Pinpoint the cell where the given text exists, returning its (X, Y) midpoint coordinate. 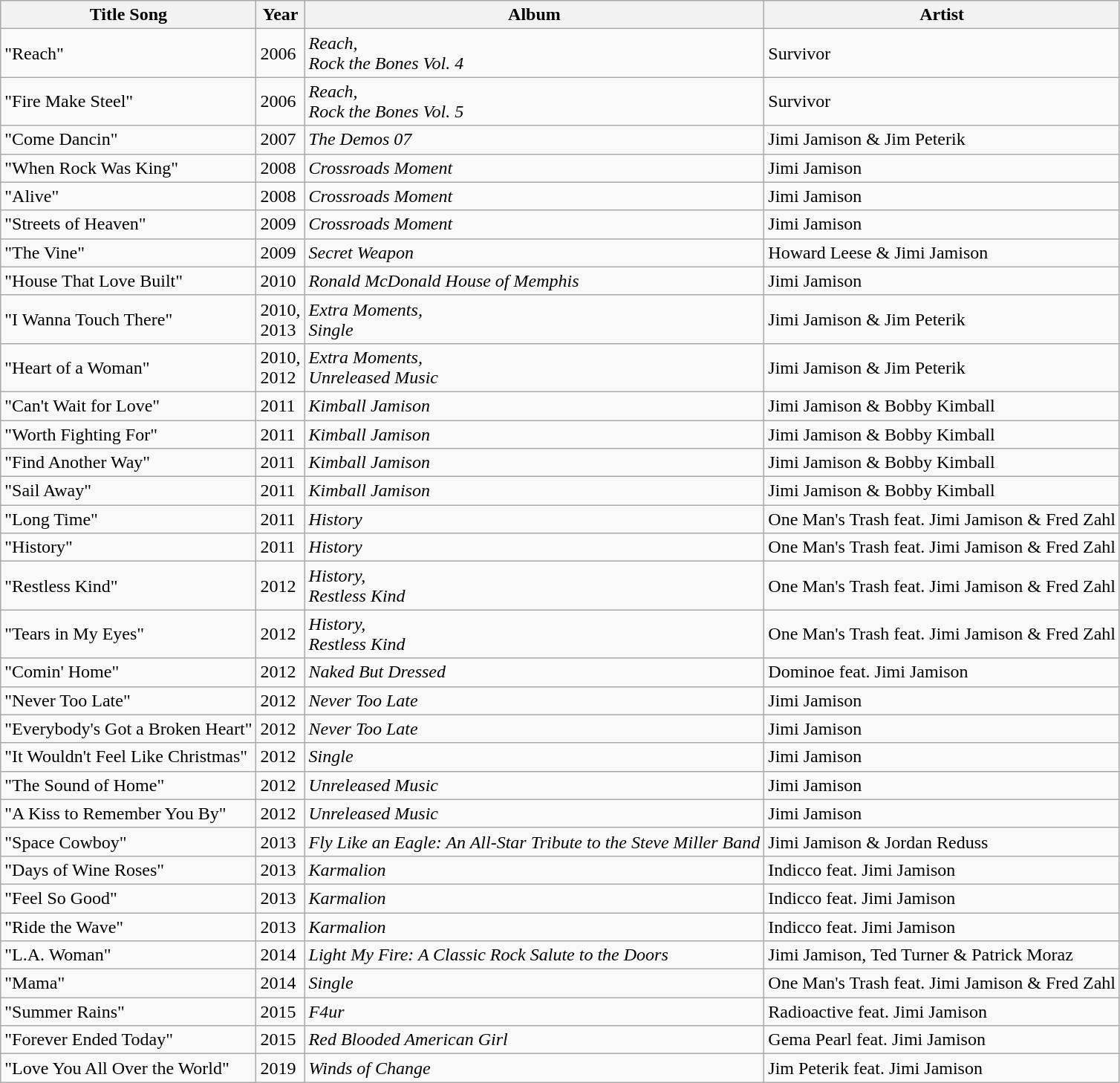
"Comin' Home" (128, 672)
"Love You All Over the World" (128, 1068)
"Can't Wait for Love" (128, 406)
Album (535, 15)
Fly Like an Eagle: An All-Star Tribute to the Steve Miller Band (535, 842)
"Never Too Late" (128, 700)
"Come Dancin" (128, 140)
Light My Fire: A Classic Rock Salute to the Doors (535, 955)
Reach,Rock the Bones Vol. 4 (535, 53)
"Heart of a Woman" (128, 367)
Ronald McDonald House of Memphis (535, 281)
"A Kiss to Remember You By" (128, 813)
Extra Moments,Single (535, 319)
"Restless Kind" (128, 585)
Winds of Change (535, 1068)
"Fire Make Steel" (128, 101)
2007 (281, 140)
Naked But Dressed (535, 672)
"Reach" (128, 53)
"It Wouldn't Feel Like Christmas" (128, 757)
"House That Love Built" (128, 281)
"The Vine" (128, 253)
"Mama" (128, 983)
F4ur (535, 1012)
"Forever Ended Today" (128, 1040)
Extra Moments,Unreleased Music (535, 367)
"L.A. Woman" (128, 955)
2010,2012 (281, 367)
Jimi Jamison & Jordan Reduss (942, 842)
"Everybody's Got a Broken Heart" (128, 729)
"Tears in My Eyes" (128, 634)
2010 (281, 281)
Secret Weapon (535, 253)
"I Wanna Touch There" (128, 319)
The Demos 07 (535, 140)
2010,2013 (281, 319)
Jimi Jamison, Ted Turner & Patrick Moraz (942, 955)
"The Sound of Home" (128, 785)
Reach,Rock the Bones Vol. 5 (535, 101)
"Find Another Way" (128, 463)
Title Song (128, 15)
Dominoe feat. Jimi Jamison (942, 672)
"Ride the Wave" (128, 926)
Red Blooded American Girl (535, 1040)
"Alive" (128, 196)
"When Rock Was King" (128, 168)
"Feel So Good" (128, 898)
2019 (281, 1068)
Year (281, 15)
"Worth Fighting For" (128, 435)
"Streets of Heaven" (128, 224)
"Sail Away" (128, 491)
"History" (128, 547)
"Days of Wine Roses" (128, 870)
Gema Pearl feat. Jimi Jamison (942, 1040)
Howard Leese & Jimi Jamison (942, 253)
Radioactive feat. Jimi Jamison (942, 1012)
Artist (942, 15)
Jim Peterik feat. Jimi Jamison (942, 1068)
"Space Cowboy" (128, 842)
"Long Time" (128, 519)
"Summer Rains" (128, 1012)
